Find where the given text appears and provide that cell's center as [X, Y] coordinate. 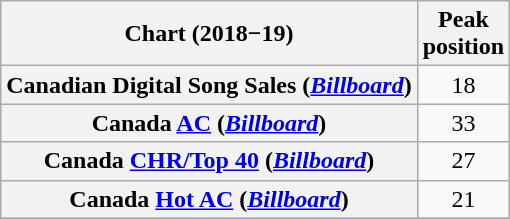
27 [463, 161]
Peak position [463, 34]
Canada AC (Billboard) [209, 123]
21 [463, 199]
Chart (2018−19) [209, 34]
18 [463, 85]
33 [463, 123]
Canada Hot AC (Billboard) [209, 199]
Canadian Digital Song Sales (Billboard) [209, 85]
Canada CHR/Top 40 (Billboard) [209, 161]
